Return [X, Y] of the center of cell containing provided text 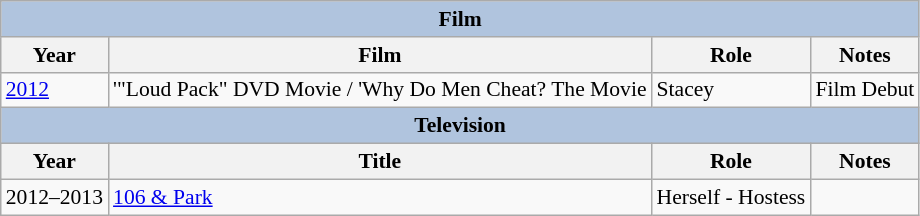
106 & Park [380, 197]
'"Loud Pack" DVD Movie / 'Why Do Men Cheat? The Movie [380, 90]
Herself - Hostess [732, 197]
Television [460, 126]
Title [380, 162]
Film Debut [864, 90]
2012 [54, 90]
Stacey [732, 90]
2012–2013 [54, 197]
